Scan for the cell matching the given text and deliver its [X, Y] coordinate at center. 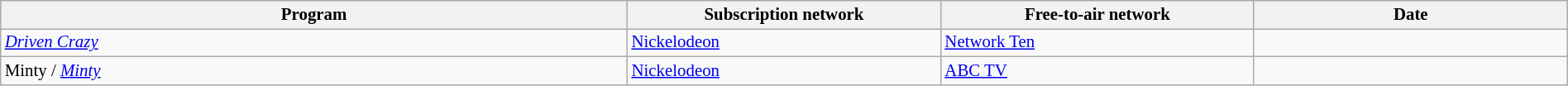
Program [314, 15]
Network Ten [1097, 42]
ABC TV [1097, 70]
Date [1411, 15]
Driven Crazy [314, 42]
Subscription network [784, 15]
Free-to-air network [1097, 15]
Minty / Minty [314, 70]
